Capture the cell that displays the provided text and extract its [x, y] central coordinate. 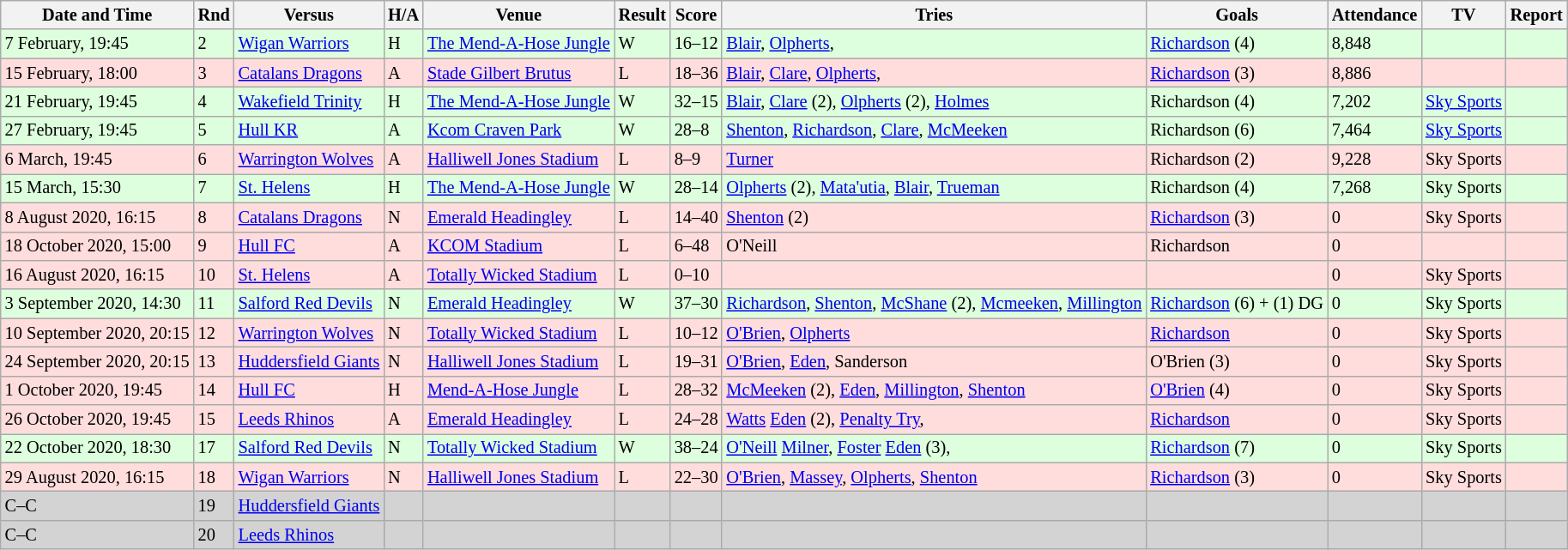
16 August 2020, 16:15 [98, 275]
38–24 [697, 448]
18–36 [697, 73]
10–12 [697, 333]
Result [642, 15]
1 October 2020, 19:45 [98, 390]
15 [215, 420]
Richardson (6) [1236, 130]
6 March, 19:45 [98, 160]
Venue [518, 15]
18 October 2020, 15:00 [98, 246]
Mend-A-Hose Jungle [518, 390]
9 [215, 246]
7 February, 19:45 [98, 44]
10 [215, 275]
Olpherts (2), Mata'utia, Blair, Trueman [934, 188]
10 September 2020, 20:15 [98, 333]
Report [1536, 15]
18 [215, 477]
Richardson (2) [1236, 160]
O'Brien, Massey, Olpherts, Shenton [934, 477]
6–48 [697, 246]
Shenton (2) [934, 217]
Date and Time [98, 15]
TV [1464, 15]
8–9 [697, 160]
27 February, 19:45 [98, 130]
5 [215, 130]
8,848 [1375, 44]
11 [215, 304]
Shenton, Richardson, Clare, McMeeken [934, 130]
Richardson (7) [1236, 448]
19–31 [697, 361]
Richardson (6) + (1) DG [1236, 304]
14–40 [697, 217]
McMeeken (2), Eden, Millington, Shenton [934, 390]
Attendance [1375, 15]
3 [215, 73]
21 February, 19:45 [98, 101]
19 [215, 505]
Watts Eden (2), Penalty Try, [934, 420]
7,268 [1375, 188]
Blair, Clare (2), Olpherts (2), Holmes [934, 101]
8 [215, 217]
Kcom Craven Park [518, 130]
29 August 2020, 16:15 [98, 477]
O'Brien (3) [1236, 361]
28–32 [697, 390]
Rnd [215, 15]
Versus [309, 15]
15 March, 15:30 [98, 188]
3 September 2020, 14:30 [98, 304]
O'Brien, Eden, Sanderson [934, 361]
8,886 [1375, 73]
16–12 [697, 44]
2 [215, 44]
22–30 [697, 477]
32–15 [697, 101]
22 October 2020, 18:30 [98, 448]
12 [215, 333]
O'Brien, Olpherts [934, 333]
9,228 [1375, 160]
KCOM Stadium [518, 246]
Tries [934, 15]
O'Brien (4) [1236, 390]
24 September 2020, 20:15 [98, 361]
7,464 [1375, 130]
Blair, Clare, Olpherts, [934, 73]
Wakefield Trinity [309, 101]
Score [697, 15]
H/A [403, 15]
Turner [934, 160]
17 [215, 448]
26 October 2020, 19:45 [98, 420]
20 [215, 535]
0–10 [697, 275]
6 [215, 160]
15 February, 18:00 [98, 73]
8 August 2020, 16:15 [98, 217]
37–30 [697, 304]
Blair, Olpherts, [934, 44]
7,202 [1375, 101]
24–28 [697, 420]
O'Neill [934, 246]
28–14 [697, 188]
Richardson, Shenton, McShane (2), Mcmeeken, Millington [934, 304]
7 [215, 188]
Stade Gilbert Brutus [518, 73]
13 [215, 361]
O'Neill Milner, Foster Eden (3), [934, 448]
Hull KR [309, 130]
4 [215, 101]
28–8 [697, 130]
Goals [1236, 15]
14 [215, 390]
